Output the [x, y] coordinate of the center of the cell containing the given text.  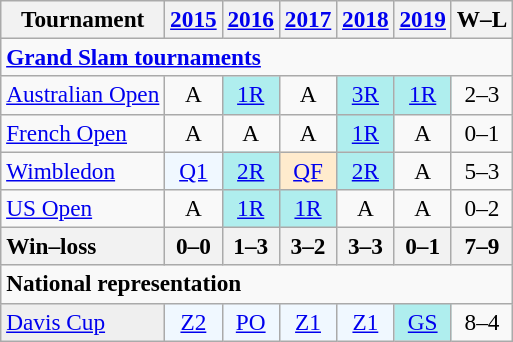
PO [250, 322]
2015 [194, 19]
3–2 [308, 246]
Win–loss [83, 246]
Tournament [83, 19]
0–2 [482, 208]
QF [308, 170]
W–L [482, 19]
2019 [422, 19]
Q1 [194, 170]
French Open [83, 133]
2–3 [482, 95]
2018 [366, 19]
8–4 [482, 322]
GS [422, 322]
1–3 [250, 246]
3R [366, 95]
Australian Open [83, 95]
5–3 [482, 170]
3–3 [366, 246]
Davis Cup [83, 322]
0–0 [194, 246]
US Open [83, 208]
Wimbledon [83, 170]
7–9 [482, 246]
2017 [308, 19]
National representation [257, 284]
Z2 [194, 322]
2016 [250, 19]
Grand Slam tournaments [257, 57]
